Search for the cell housing the specified text and yield its [X, Y] center coordinate. 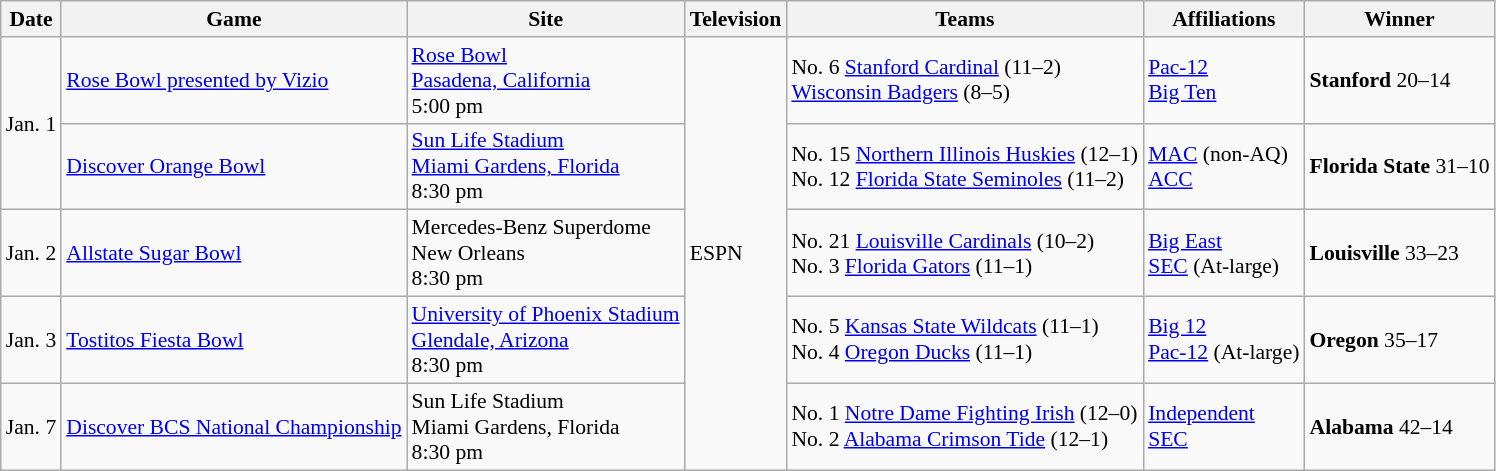
Big EastSEC (At-large) [1224, 254]
No. 6 Stanford Cardinal (11–2)Wisconsin Badgers (8–5) [964, 80]
Tostitos Fiesta Bowl [234, 340]
MAC (non-AQ)ACC [1224, 166]
No. 15 Northern Illinois Huskies (12–1)No. 12 Florida State Seminoles (11–2) [964, 166]
Stanford 20–14 [1399, 80]
Rose Bowl presented by Vizio [234, 80]
No. 5 Kansas State Wildcats (11–1)No. 4 Oregon Ducks (11–1) [964, 340]
Jan. 7 [31, 426]
Jan. 1 [31, 124]
Jan. 2 [31, 254]
Date [31, 19]
Louisville 33–23 [1399, 254]
No. 1 Notre Dame Fighting Irish (12–0)No. 2 Alabama Crimson Tide (12–1) [964, 426]
Allstate Sugar Bowl [234, 254]
No. 21 Louisville Cardinals (10–2)No. 3 Florida Gators (11–1) [964, 254]
Affiliations [1224, 19]
Jan. 3 [31, 340]
Discover Orange Bowl [234, 166]
Big 12Pac-12 (At-large) [1224, 340]
Winner [1399, 19]
University of Phoenix StadiumGlendale, Arizona8:30 pm [546, 340]
ESPN [736, 254]
Teams [964, 19]
Discover BCS National Championship [234, 426]
Site [546, 19]
Pac-12Big Ten [1224, 80]
IndependentSEC [1224, 426]
Mercedes-Benz SuperdomeNew Orleans8:30 pm [546, 254]
Alabama 42–14 [1399, 426]
Rose BowlPasadena, California5:00 pm [546, 80]
Florida State 31–10 [1399, 166]
Oregon 35–17 [1399, 340]
Television [736, 19]
Game [234, 19]
